For the text-containing cell, return its midpoint in (X, Y) coordinate format. 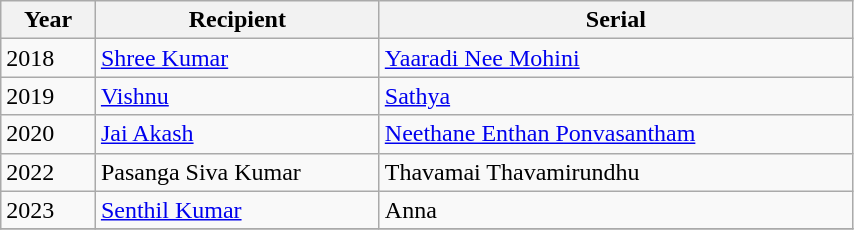
Neethane Enthan Ponvasantham (616, 134)
2019 (48, 96)
Thavamai Thavamirundhu (616, 172)
Senthil Kumar (237, 210)
Recipient (237, 20)
Sathya (616, 96)
Anna (616, 210)
Pasanga Siva Kumar (237, 172)
Shree Kumar (237, 58)
2018 (48, 58)
Jai Akash (237, 134)
2023 (48, 210)
2022 (48, 172)
2020 (48, 134)
Vishnu (237, 96)
Year (48, 20)
Yaaradi Nee Mohini (616, 58)
Serial (616, 20)
